Capture the cell that displays the provided text and extract its [x, y] central coordinate. 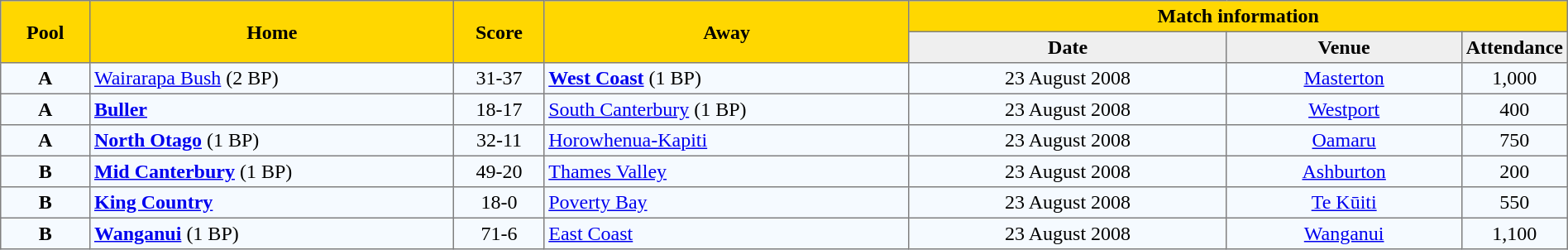
1,000 [1514, 79]
Pool [45, 31]
200 [1514, 171]
31-37 [500, 79]
North Otago (1 BP) [272, 141]
East Coast [726, 233]
1,100 [1514, 233]
49-20 [500, 171]
Ashburton [1344, 171]
Wairarapa Bush (2 BP) [272, 79]
Poverty Bay [726, 203]
Oamaru [1344, 141]
Buller [272, 109]
Date [1068, 47]
750 [1514, 141]
Match information [1238, 17]
South Canterbury (1 BP) [726, 109]
Home [272, 31]
Attendance [1514, 47]
18-17 [500, 109]
71-6 [500, 233]
Westport [1344, 109]
Wanganui (1 BP) [272, 233]
King Country [272, 203]
Te Kūiti [1344, 203]
Masterton [1344, 79]
Thames Valley [726, 171]
Away [726, 31]
Mid Canterbury (1 BP) [272, 171]
West Coast (1 BP) [726, 79]
400 [1514, 109]
32-11 [500, 141]
Horowhenua-Kapiti [726, 141]
Venue [1344, 47]
Score [500, 31]
Wanganui [1344, 233]
18-0 [500, 203]
550 [1514, 203]
